Find where the given text appears and provide that cell's center as (x, y) coordinate. 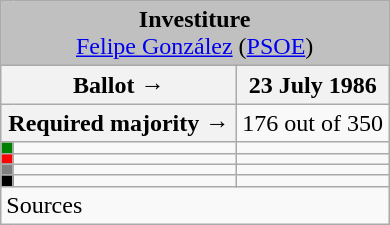
Sources (195, 205)
176 out of 350 (313, 123)
Ballot → (119, 85)
InvestitureFelipe González (PSOE) (195, 34)
Required majority → (119, 123)
23 July 1986 (313, 85)
